Find where the given text appears and provide that cell's center as [X, Y] coordinate. 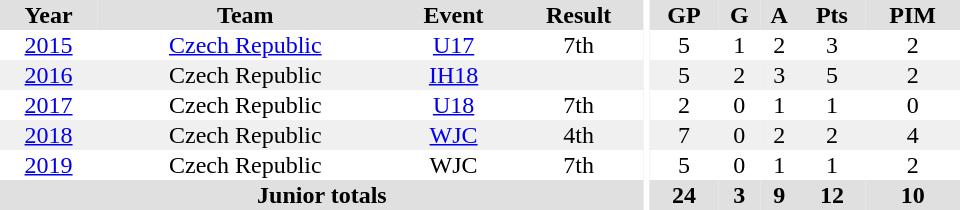
IH18 [454, 75]
2017 [48, 105]
Pts [832, 15]
24 [684, 195]
A [780, 15]
GP [684, 15]
2019 [48, 165]
Event [454, 15]
9 [780, 195]
Year [48, 15]
U18 [454, 105]
2015 [48, 45]
Junior totals [322, 195]
2018 [48, 135]
4th [579, 135]
10 [912, 195]
12 [832, 195]
G [740, 15]
Result [579, 15]
2016 [48, 75]
U17 [454, 45]
Team [245, 15]
PIM [912, 15]
7 [684, 135]
4 [912, 135]
